Return the [x, y] coordinate for the center point of the cell that contains the specified text.  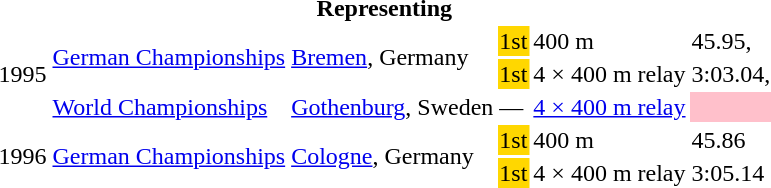
Bremen, Germany [392, 58]
— [514, 107]
Gothenburg, Sweden [392, 107]
World Championships [169, 107]
Cologne, Germany [392, 156]
